Output the [X, Y] coordinate of the center of the cell containing the given text.  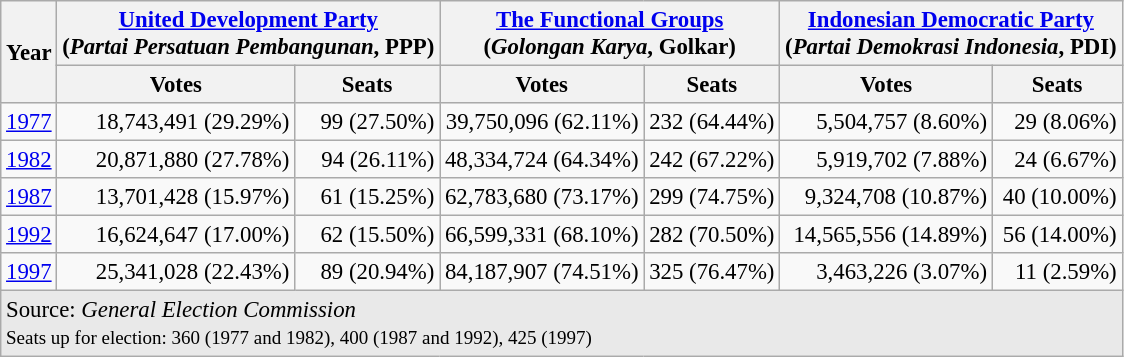
5,919,702 (7.88%) [886, 160]
1977 [29, 122]
14,565,556 (14.89%) [886, 235]
11 (2.59%) [1057, 273]
9,324,708 (10.87%) [886, 197]
29 (8.06%) [1057, 122]
39,750,096 (62.11%) [542, 122]
62 (15.50%) [368, 235]
94 (26.11%) [368, 160]
Year [29, 52]
24 (6.67%) [1057, 160]
Indonesian Democratic Party(Partai Demokrasi Indonesia, PDI) [951, 34]
84,187,907 (74.51%) [542, 273]
89 (20.94%) [368, 273]
40 (10.00%) [1057, 197]
13,701,428 (15.97%) [176, 197]
242 (67.22%) [712, 160]
The Functional Groups(Golongan Karya, Golkar) [610, 34]
56 (14.00%) [1057, 235]
16,624,647 (17.00%) [176, 235]
61 (15.25%) [368, 197]
25,341,028 (22.43%) [176, 273]
1997 [29, 273]
62,783,680 (73.17%) [542, 197]
1992 [29, 235]
325 (76.47%) [712, 273]
48,334,724 (64.34%) [542, 160]
282 (70.50%) [712, 235]
1987 [29, 197]
3,463,226 (3.07%) [886, 273]
299 (74.75%) [712, 197]
United Development Party(Partai Persatuan Pembangunan, PPP) [248, 34]
1982 [29, 160]
99 (27.50%) [368, 122]
232 (64.44%) [712, 122]
Source: General Election CommissionSeats up for election: 360 (1977 and 1982), 400 (1987 and 1992), 425 (1997) [562, 324]
18,743,491 (29.29%) [176, 122]
5,504,757 (8.60%) [886, 122]
66,599,331 (68.10%) [542, 235]
20,871,880 (27.78%) [176, 160]
